Find where the given text appears and provide that cell's center as (x, y) coordinate. 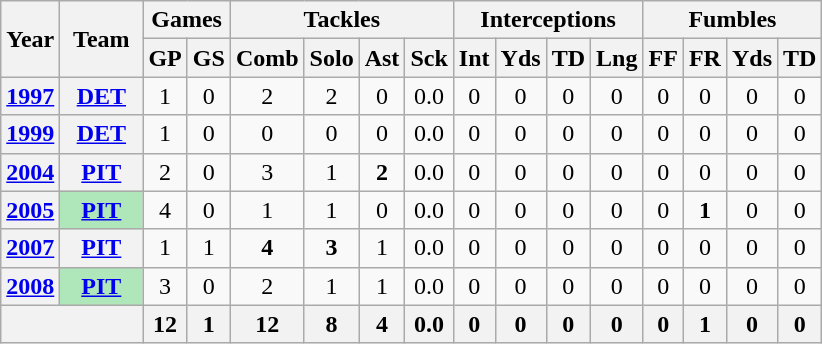
FF (663, 58)
Comb (267, 58)
Games (186, 20)
1997 (30, 96)
Int (474, 58)
Year (30, 39)
Fumbles (732, 20)
FR (704, 58)
Ast (382, 58)
GS (208, 58)
Solo (332, 58)
Team (102, 39)
Sck (429, 58)
8 (332, 324)
2004 (30, 172)
2005 (30, 210)
1999 (30, 134)
GP (165, 58)
2007 (30, 248)
Tackles (342, 20)
Lng (617, 58)
Interceptions (548, 20)
2008 (30, 286)
